Locate the cell with the specified text and output its [X, Y] center coordinate. 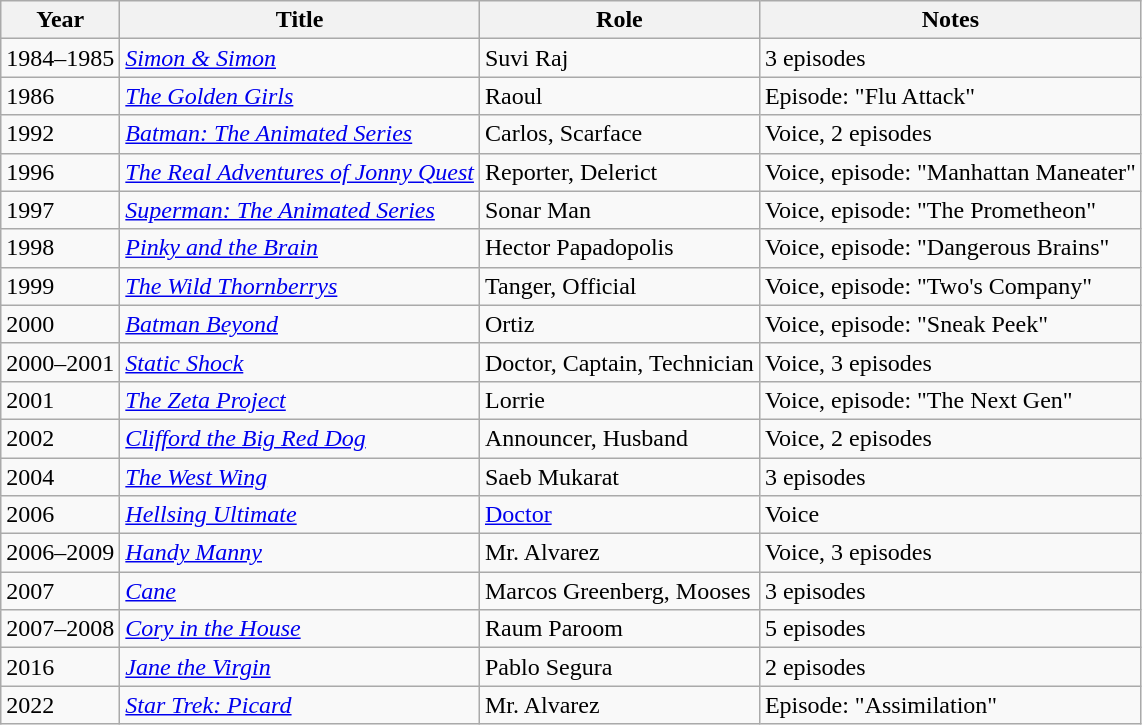
Handy Manny [300, 553]
2022 [60, 705]
Marcos Greenberg, Mooses [619, 591]
The Wild Thornberrys [300, 286]
2004 [60, 477]
1998 [60, 248]
Voice, episode: "Two's Company" [950, 286]
2016 [60, 667]
Tanger, Official [619, 286]
Voice [950, 515]
Hellsing Ultimate [300, 515]
The Real Adventures of Jonny Quest [300, 172]
Batman: The Animated Series [300, 134]
Doctor [619, 515]
1984–1985 [60, 58]
Voice, episode: "Manhattan Maneater" [950, 172]
Voice, episode: "Sneak Peek" [950, 324]
Batman Beyond [300, 324]
Voice, episode: "Dangerous Brains" [950, 248]
Title [300, 20]
Simon & Simon [300, 58]
Hector Papadopolis [619, 248]
Announcer, Husband [619, 438]
Voice, episode: "The Next Gen" [950, 400]
Lorrie [619, 400]
2002 [60, 438]
1999 [60, 286]
Superman: The Animated Series [300, 210]
Sonar Man [619, 210]
5 episodes [950, 629]
Role [619, 20]
2000–2001 [60, 362]
The Zeta Project [300, 400]
Cane [300, 591]
Static Shock [300, 362]
2007 [60, 591]
2000 [60, 324]
2006 [60, 515]
Ortiz [619, 324]
Jane the Virgin [300, 667]
Cory in the House [300, 629]
1997 [60, 210]
The Golden Girls [300, 96]
Notes [950, 20]
Doctor, Captain, Technician [619, 362]
Star Trek: Picard [300, 705]
1996 [60, 172]
Year [60, 20]
Episode: "Flu Attack" [950, 96]
2 episodes [950, 667]
2007–2008 [60, 629]
Voice, episode: "The Prometheon" [950, 210]
Saeb Mukarat [619, 477]
Raum Paroom [619, 629]
Carlos, Scarface [619, 134]
The West Wing [300, 477]
Episode: "Assimilation" [950, 705]
1992 [60, 134]
2006–2009 [60, 553]
Raoul [619, 96]
Clifford the Big Red Dog [300, 438]
2001 [60, 400]
Reporter, Delerict [619, 172]
Pinky and the Brain [300, 248]
Pablo Segura [619, 667]
Suvi Raj [619, 58]
1986 [60, 96]
